Search for the cell housing the specified text and yield its [X, Y] center coordinate. 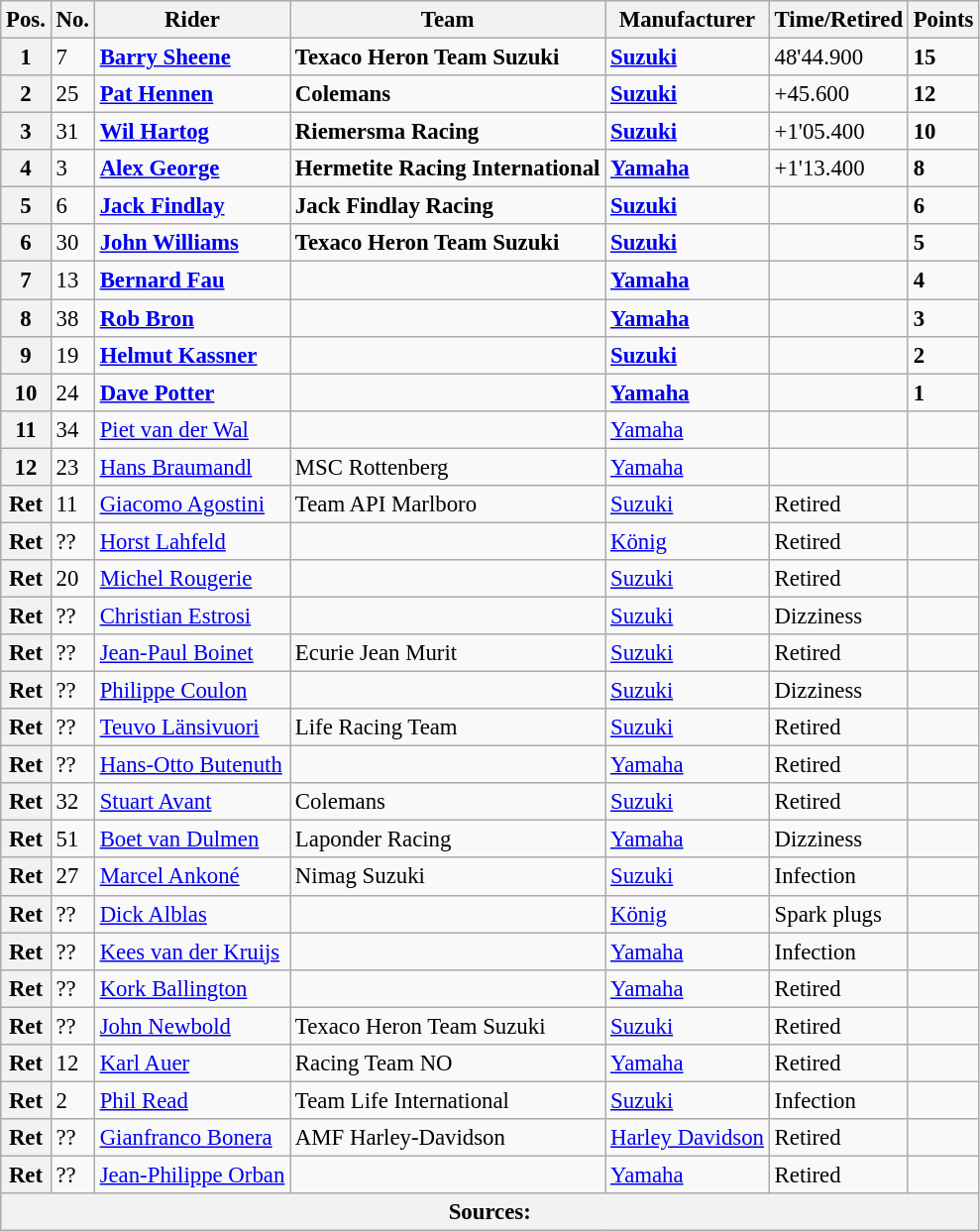
John Newbold [192, 1026]
John Williams [192, 243]
31 [72, 132]
Marcel Ankoné [192, 877]
Life Racing Team [448, 727]
Hermetite Racing International [448, 168]
48'44.900 [838, 57]
Stuart Avant [192, 802]
Spark plugs [838, 914]
Team API Marlboro [448, 504]
Pat Hennen [192, 94]
No. [72, 20]
30 [72, 243]
23 [72, 467]
MSC Rottenberg [448, 467]
38 [72, 318]
Horst Lahfeld [192, 541]
19 [72, 355]
Piet van der Wal [192, 429]
Giacomo Agostini [192, 504]
Racing Team NO [448, 1063]
51 [72, 839]
Michel Rougerie [192, 579]
Wil Hartog [192, 132]
+45.600 [838, 94]
Christian Estrosi [192, 615]
Gianfranco Bonera [192, 1138]
Jean-Paul Boinet [192, 653]
Jean-Philippe Orban [192, 1175]
Nimag Suzuki [448, 877]
Phil Read [192, 1100]
25 [72, 94]
13 [72, 280]
32 [72, 802]
AMF Harley-Davidson [448, 1138]
Jack Findlay Racing [448, 206]
+1'13.400 [838, 168]
24 [72, 392]
Alex George [192, 168]
Barry Sheene [192, 57]
Harley Davidson [688, 1138]
Kees van der Kruijs [192, 951]
Pos. [26, 20]
Rider [192, 20]
9 [26, 355]
Dick Alblas [192, 914]
Time/Retired [838, 20]
Kork Ballington [192, 988]
Teuvo Länsivuori [192, 727]
Team [448, 20]
Sources: [490, 1212]
Dave Potter [192, 392]
34 [72, 429]
Karl Auer [192, 1063]
Rob Bron [192, 318]
Points [943, 20]
Riemersma Racing [448, 132]
15 [943, 57]
Boet van Dulmen [192, 839]
Jack Findlay [192, 206]
Manufacturer [688, 20]
Laponder Racing [448, 839]
Team Life International [448, 1100]
+1'05.400 [838, 132]
Philippe Coulon [192, 691]
Ecurie Jean Murit [448, 653]
20 [72, 579]
Helmut Kassner [192, 355]
Hans-Otto Butenuth [192, 765]
27 [72, 877]
Bernard Fau [192, 280]
Hans Braumandl [192, 467]
